Provide the [x, y] coordinate of the cell's center where the given text is located.  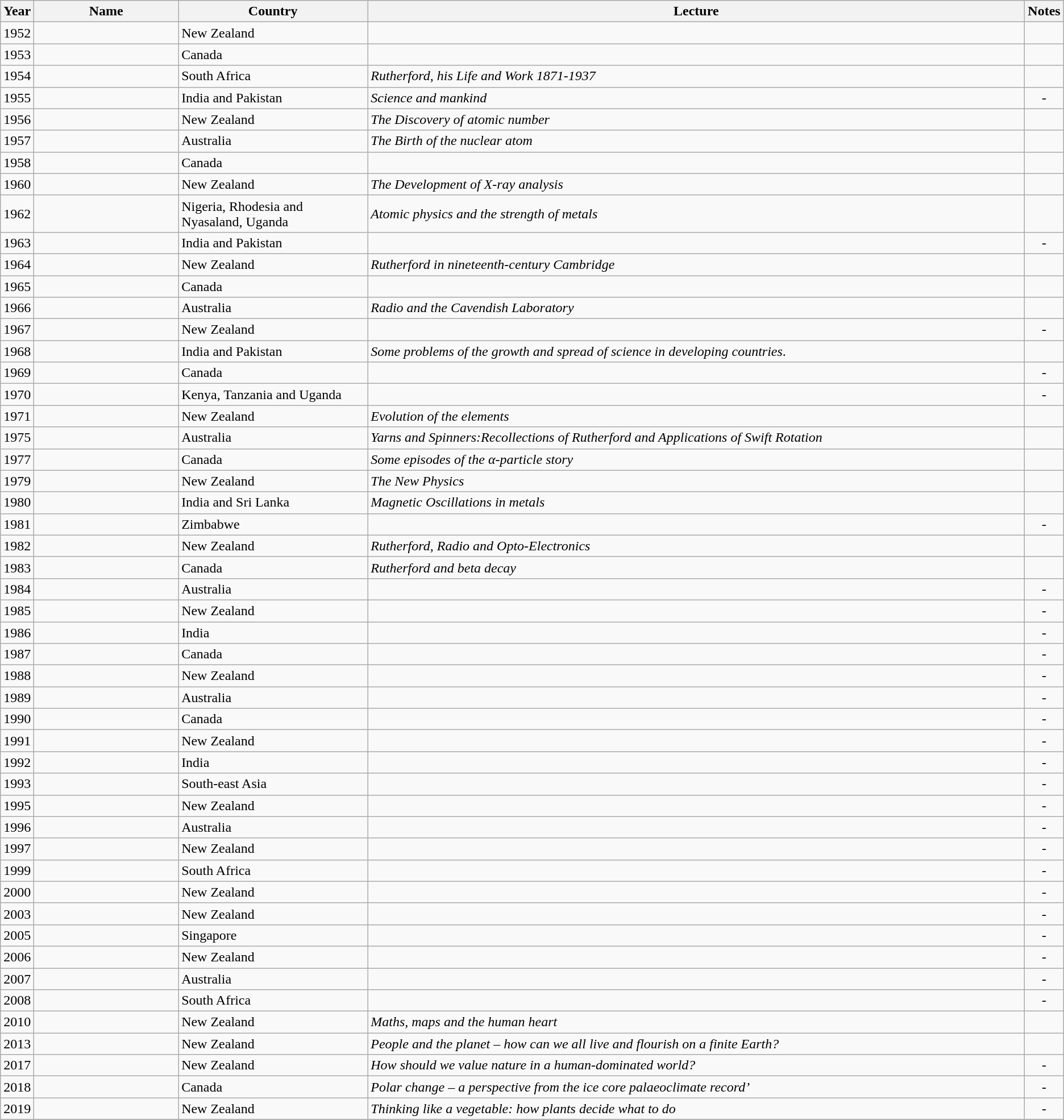
Singapore [273, 935]
Notes [1044, 11]
1964 [17, 264]
1957 [17, 141]
India and Sri Lanka [273, 503]
Yarns and Spinners:Recollections of Rutherford and Applications of Swift Rotation [696, 438]
Zimbabwe [273, 524]
2018 [17, 1087]
Kenya, Tanzania and Uganda [273, 395]
1979 [17, 481]
South-east Asia [273, 784]
1985 [17, 611]
Rutherford, Radio and Opto-Electronics [696, 546]
Year [17, 11]
1967 [17, 330]
Nigeria, Rhodesia and Nyasaland, Uganda [273, 214]
1958 [17, 163]
1954 [17, 76]
Rutherford, his Life and Work 1871-1937 [696, 76]
1970 [17, 395]
1982 [17, 546]
1984 [17, 589]
1990 [17, 719]
Maths, maps and the human heart [696, 1022]
The New Physics [696, 481]
Evolution of the elements [696, 416]
How should we value nature in a human-dominated world? [696, 1065]
2017 [17, 1065]
People and the planet – how can we all live and flourish on a finite Earth? [696, 1044]
1963 [17, 243]
The Birth of the nuclear atom [696, 141]
Rutherford in nineteenth-century Cambridge [696, 264]
Name [106, 11]
1953 [17, 55]
1969 [17, 373]
1993 [17, 784]
1965 [17, 286]
1977 [17, 459]
1989 [17, 698]
1996 [17, 827]
Radio and the Cavendish Laboratory [696, 308]
1987 [17, 654]
1966 [17, 308]
Some problems of the growth and spread of science in developing countries. [696, 351]
1952 [17, 33]
2019 [17, 1109]
1988 [17, 676]
1971 [17, 416]
Lecture [696, 11]
Polar change – a perspective from the ice core palaeoclimate record’ [696, 1087]
1995 [17, 806]
1980 [17, 503]
1968 [17, 351]
The Development of X-ray analysis [696, 184]
2008 [17, 1001]
2006 [17, 957]
The Discovery of atomic number [696, 119]
2007 [17, 978]
1983 [17, 567]
Magnetic Oscillations in metals [696, 503]
Some episodes of the α-particle story [696, 459]
Thinking like a vegetable: how plants decide what to do [696, 1109]
Science and mankind [696, 98]
1962 [17, 214]
1955 [17, 98]
1991 [17, 741]
1986 [17, 633]
2005 [17, 935]
Rutherford and beta decay [696, 567]
1997 [17, 849]
1981 [17, 524]
1992 [17, 762]
2013 [17, 1044]
1960 [17, 184]
2003 [17, 914]
Country [273, 11]
1975 [17, 438]
Atomic physics and the strength of metals [696, 214]
2000 [17, 892]
1956 [17, 119]
1999 [17, 870]
2010 [17, 1022]
